Search for the cell housing the specified text and yield its [X, Y] center coordinate. 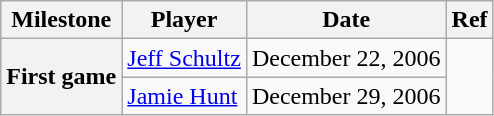
First game [62, 77]
Ref [470, 20]
December 29, 2006 [346, 96]
Jeff Schultz [184, 58]
December 22, 2006 [346, 58]
Jamie Hunt [184, 96]
Player [184, 20]
Milestone [62, 20]
Date [346, 20]
